Identify which cell holds the provided text, then report its (X, Y) central coordinate. 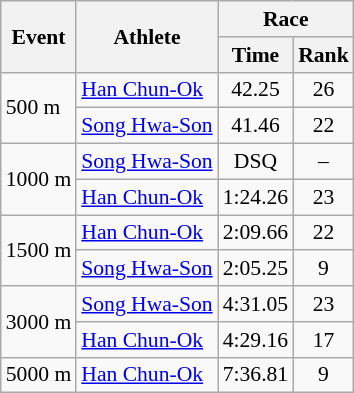
4:31.05 (256, 304)
5000 m (38, 375)
7:36.81 (256, 375)
3000 m (38, 322)
Time (256, 55)
17 (324, 340)
2:09.66 (256, 233)
Race (286, 19)
26 (324, 90)
500 m (38, 108)
1000 m (38, 180)
Athlete (146, 36)
1500 m (38, 250)
1:24.26 (256, 197)
2:05.25 (256, 269)
Event (38, 36)
– (324, 162)
41.46 (256, 126)
4:29.16 (256, 340)
DSQ (256, 162)
42.25 (256, 90)
Rank (324, 55)
